Return (X, Y) of the center of cell containing provided text 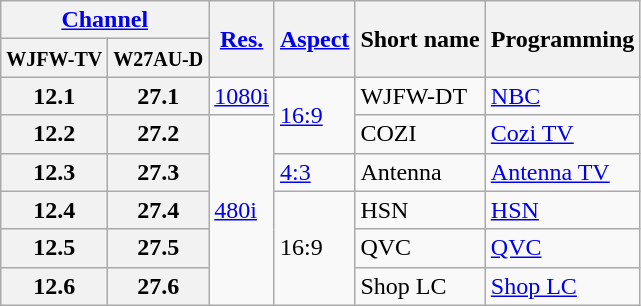
12.4 (54, 210)
NBC (562, 96)
27.6 (158, 286)
12.5 (54, 248)
COZI (420, 134)
Antenna (420, 172)
27.2 (158, 134)
27.3 (158, 172)
27.1 (158, 96)
W27AU-D (158, 58)
1080i (242, 96)
480i (242, 210)
12.1 (54, 96)
Programming (562, 39)
4:3 (314, 172)
Channel (105, 20)
27.5 (158, 248)
12.3 (54, 172)
Antenna TV (562, 172)
27.4 (158, 210)
Res. (242, 39)
12.6 (54, 286)
Aspect (314, 39)
12.2 (54, 134)
Short name (420, 39)
WJFW-DT (420, 96)
WJFW-TV (54, 58)
Cozi TV (562, 134)
